From the cell containing the given text, extract its center point as [x, y] coordinate. 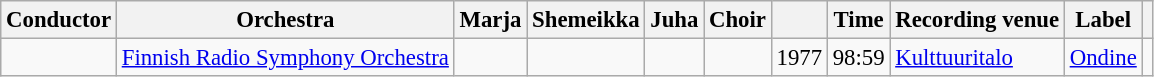
1977 [799, 58]
Orchestra [285, 20]
Choir [738, 20]
Label [1103, 20]
Ondine [1103, 58]
Conductor [59, 20]
Kulttuuritalo [977, 58]
Recording venue [977, 20]
Juha [674, 20]
Finnish Radio Symphony Orchestra [285, 58]
Time [858, 20]
98:59 [858, 58]
Shemeikka [586, 20]
Marja [490, 20]
